Extract the (x, y) coordinate from the center of the cell holding the provided text.  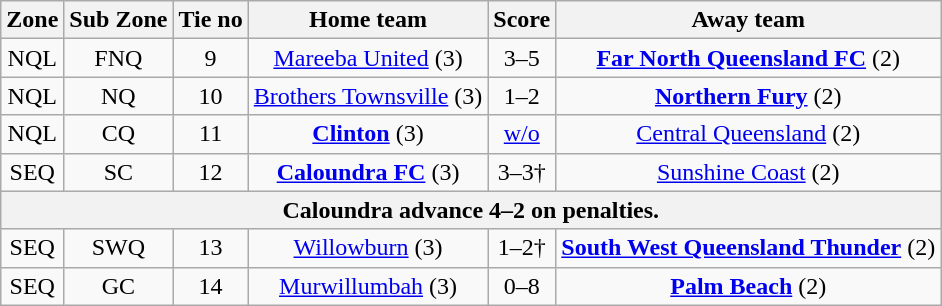
Far North Queensland FC (2) (748, 58)
Northern Fury (2) (748, 96)
GC (118, 286)
Willowburn (3) (368, 248)
0–8 (522, 286)
Caloundra advance 4–2 on penalties. (471, 210)
Sub Zone (118, 20)
CQ (118, 134)
SC (118, 172)
Zone (32, 20)
Brothers Townsville (3) (368, 96)
10 (210, 96)
Murwillumbah (3) (368, 286)
Tie no (210, 20)
11 (210, 134)
South West Queensland Thunder (2) (748, 248)
3–5 (522, 58)
Central Queensland (2) (748, 134)
14 (210, 286)
w/o (522, 134)
Caloundra FC (3) (368, 172)
9 (210, 58)
FNQ (118, 58)
1–2 (522, 96)
Score (522, 20)
1–2† (522, 248)
Away team (748, 20)
Sunshine Coast (2) (748, 172)
13 (210, 248)
Palm Beach (2) (748, 286)
SWQ (118, 248)
3–3† (522, 172)
Mareeba United (3) (368, 58)
Home team (368, 20)
Clinton (3) (368, 134)
12 (210, 172)
NQ (118, 96)
